Find where the given text appears and provide that cell's center as [x, y] coordinate. 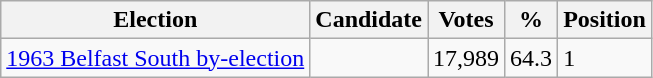
Votes [466, 20]
Candidate [369, 20]
64.3 [532, 58]
Election [156, 20]
1 [605, 58]
% [532, 20]
Position [605, 20]
1963 Belfast South by-election [156, 58]
17,989 [466, 58]
